Capture the cell that displays the provided text and extract its (X, Y) central coordinate. 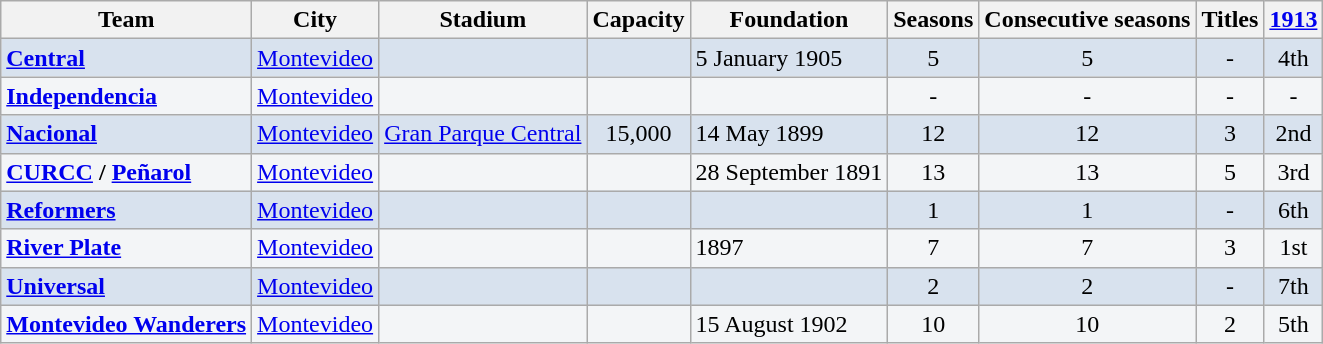
3rd (1294, 172)
Stadium (483, 20)
City (316, 20)
Foundation (789, 20)
CURCC / Peñarol (126, 172)
14 May 1899 (789, 134)
River Plate (126, 248)
Nacional (126, 134)
1st (1294, 248)
1897 (789, 248)
28 September 1891 (789, 172)
4th (1294, 58)
Gran Parque Central (483, 134)
5 January 1905 (789, 58)
Montevideo Wanderers (126, 324)
Reformers (126, 210)
5th (1294, 324)
Team (126, 20)
Titles (1230, 20)
7th (1294, 286)
Universal (126, 286)
1913 (1294, 20)
15,000 (638, 134)
15 August 1902 (789, 324)
Consecutive seasons (1088, 20)
Central (126, 58)
6th (1294, 210)
Seasons (934, 20)
Capacity (638, 20)
2nd (1294, 134)
Independencia (126, 96)
